Extract the [x, y] coordinate from the center of the cell holding the provided text.  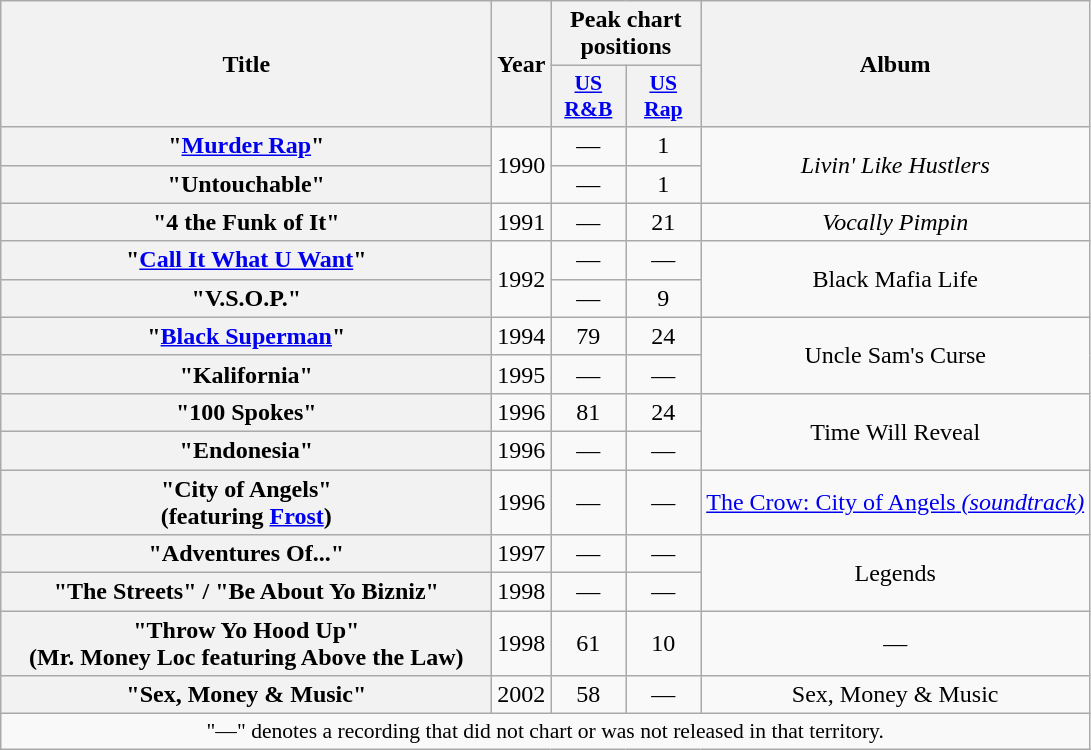
1992 [522, 279]
"Untouchable" [246, 184]
"V.S.O.P." [246, 298]
"Black Superman" [246, 336]
"Endonesia" [246, 450]
81 [588, 412]
US R&B [588, 96]
Album [896, 64]
Time Will Reveal [896, 431]
"Throw Yo Hood Up"(Mr. Money Loc featuring Above the Law) [246, 644]
1991 [522, 222]
79 [588, 336]
Black Mafia Life [896, 279]
Title [246, 64]
"Call It What U Want" [246, 260]
2002 [522, 695]
"Kalifornia" [246, 374]
1994 [522, 336]
9 [664, 298]
58 [588, 695]
"City of Angels"(featuring Frost) [246, 502]
10 [664, 644]
The Crow: City of Angels (soundtrack) [896, 502]
"Murder Rap" [246, 146]
Vocally Pimpin [896, 222]
"4 the Funk of It" [246, 222]
1997 [522, 554]
"Sex, Money & Music" [246, 695]
Sex, Money & Music [896, 695]
Livin' Like Hustlers [896, 165]
1995 [522, 374]
Year [522, 64]
US Rap [664, 96]
Legends [896, 573]
21 [664, 222]
"Adventures Of..." [246, 554]
Uncle Sam's Curse [896, 355]
"—" denotes a recording that did not chart or was not released in that territory. [546, 732]
"The Streets" / "Be About Yo Bizniz" [246, 592]
1990 [522, 165]
Peak chart positions [626, 34]
61 [588, 644]
"100 Spokes" [246, 412]
